Search for the cell housing the specified text and yield its (X, Y) center coordinate. 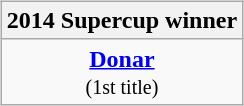
2014 Supercup winner (122, 20)
Donar(1st title) (122, 72)
